Provide the [x, y] coordinate of the cell's center where the given text is located.  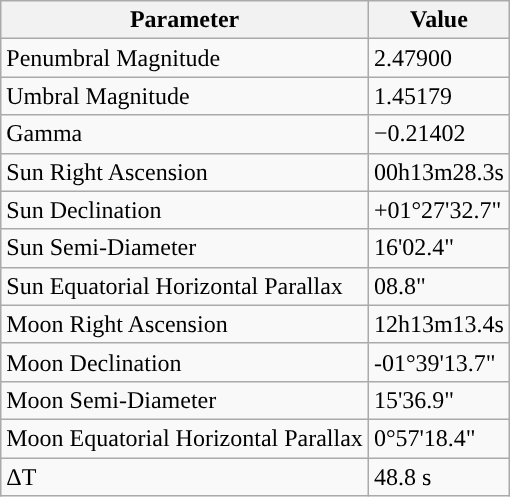
00h13m28.3s [438, 172]
ΔT [185, 477]
1.45179 [438, 96]
+01°27'32.7" [438, 210]
16'02.4" [438, 248]
Moon Semi-Diameter [185, 400]
12h13m13.4s [438, 324]
Moon Right Ascension [185, 324]
Penumbral Magnitude [185, 58]
-01°39'13.7" [438, 362]
Umbral Magnitude [185, 96]
Value [438, 20]
Moon Declination [185, 362]
Sun Right Ascension [185, 172]
Sun Equatorial Horizontal Parallax [185, 286]
08.8" [438, 286]
Moon Equatorial Horizontal Parallax [185, 438]
Sun Declination [185, 210]
Parameter [185, 20]
Gamma [185, 134]
−0.21402 [438, 134]
15'36.9" [438, 400]
Sun Semi-Diameter [185, 248]
48.8 s [438, 477]
2.47900 [438, 58]
0°57'18.4" [438, 438]
